Locate the cell with the specified text and output its [X, Y] center coordinate. 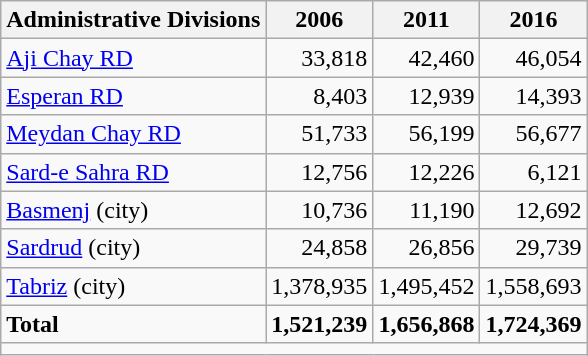
Esperan RD [134, 96]
Tabriz (city) [134, 286]
1,558,693 [534, 286]
11,190 [426, 210]
6,121 [534, 172]
1,378,935 [320, 286]
12,756 [320, 172]
Total [134, 324]
14,393 [534, 96]
24,858 [320, 248]
12,939 [426, 96]
Basmenj (city) [134, 210]
Meydan Chay RD [134, 134]
Aji Chay RD [134, 58]
2016 [534, 20]
33,818 [320, 58]
2011 [426, 20]
29,739 [534, 248]
Sard-e Sahra RD [134, 172]
Sardrud (city) [134, 248]
56,199 [426, 134]
1,656,868 [426, 324]
56,677 [534, 134]
51,733 [320, 134]
12,692 [534, 210]
10,736 [320, 210]
1,495,452 [426, 286]
12,226 [426, 172]
42,460 [426, 58]
1,521,239 [320, 324]
46,054 [534, 58]
1,724,369 [534, 324]
26,856 [426, 248]
8,403 [320, 96]
Administrative Divisions [134, 20]
2006 [320, 20]
